Locate the cell with the specified text and output its (X, Y) center coordinate. 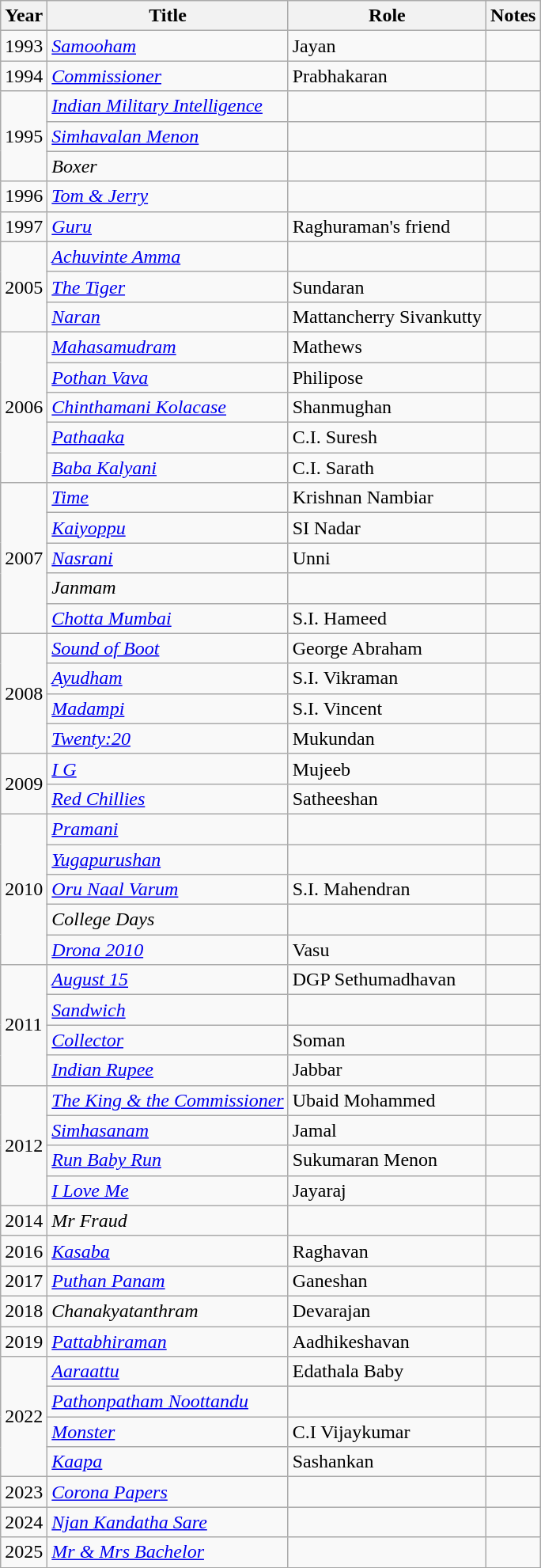
Madampi (168, 708)
Pramani (168, 829)
2010 (24, 889)
Devarajan (387, 1311)
Jamal (387, 1130)
Ubaid Mohammed (387, 1100)
2006 (24, 407)
Title (168, 16)
C.I Vijaykumar (387, 1432)
Simhasanam (168, 1130)
Naran (168, 317)
Corona Papers (168, 1492)
Collector (168, 1040)
Time (168, 498)
2024 (24, 1522)
1994 (24, 76)
Kasaba (168, 1251)
Baba Kalyani (168, 468)
Indian Rupee (168, 1070)
Aadhikeshavan (387, 1342)
Mattancherry Sivankutty (387, 317)
Red Chillies (168, 799)
I Love Me (168, 1190)
George Abraham (387, 648)
The King & the Commissioner (168, 1100)
DGP Sethumadhavan (387, 980)
Edathala Baby (387, 1372)
Chotta Mumbai (168, 618)
Run Baby Run (168, 1160)
I G (168, 769)
Indian Military Intelligence (168, 106)
Mukundan (387, 738)
2025 (24, 1552)
C.I. Suresh (387, 438)
Year (24, 16)
Tom & Jerry (168, 196)
Notes (513, 16)
2011 (24, 1025)
Pathaaka (168, 438)
Ganeshan (387, 1281)
Raghavan (387, 1251)
Chanakyatanthram (168, 1311)
Jabbar (387, 1070)
Sundaran (387, 287)
2008 (24, 693)
August 15 (168, 980)
Pothan Vava (168, 378)
2023 (24, 1492)
2017 (24, 1281)
2012 (24, 1145)
2005 (24, 287)
Samooham (168, 46)
Mahasamudram (168, 347)
S.I. Mahendran (387, 890)
1995 (24, 136)
Kaiyoppu (168, 528)
Satheeshan (387, 799)
Unni (387, 558)
Pattabhiraman (168, 1342)
Raghuraman's friend (387, 226)
Pathonpatham Noottandu (168, 1402)
Sukumaran Menon (387, 1160)
2014 (24, 1221)
Sandwich (168, 1010)
1996 (24, 196)
S.I. Vikraman (387, 678)
Achuvinte Amma (168, 256)
S.I. Hameed (387, 618)
The Tiger (168, 287)
2019 (24, 1342)
Oru Naal Varum (168, 890)
1997 (24, 226)
Krishnan Nambiar (387, 498)
Yugapurushan (168, 859)
Drona 2010 (168, 950)
2016 (24, 1251)
2007 (24, 558)
Shanmughan (387, 408)
Ayudham (168, 678)
C.I. Sarath (387, 468)
Role (387, 16)
Philipose (387, 378)
Jayan (387, 46)
Kaapa (168, 1462)
Janmam (168, 588)
SI Nadar (387, 528)
Chinthamani Kolacase (168, 408)
Jayaraj (387, 1190)
Simhavalan Menon (168, 136)
Sound of Boot (168, 648)
2022 (24, 1417)
Mathews (387, 347)
Nasrani (168, 558)
2009 (24, 784)
Monster (168, 1432)
Sashankan (387, 1462)
Mr & Mrs Bachelor (168, 1552)
Twenty:20 (168, 738)
Aaraattu (168, 1372)
Puthan Panam (168, 1281)
Guru (168, 226)
College Days (168, 920)
2018 (24, 1311)
Boxer (168, 166)
Soman (387, 1040)
Prabhakaran (387, 76)
Mr Fraud (168, 1221)
1993 (24, 46)
Njan Kandatha Sare (168, 1522)
Commissioner (168, 76)
S.I. Vincent (387, 708)
Mujeeb (387, 769)
Vasu (387, 950)
